Return (X, Y) of the center of cell containing provided text 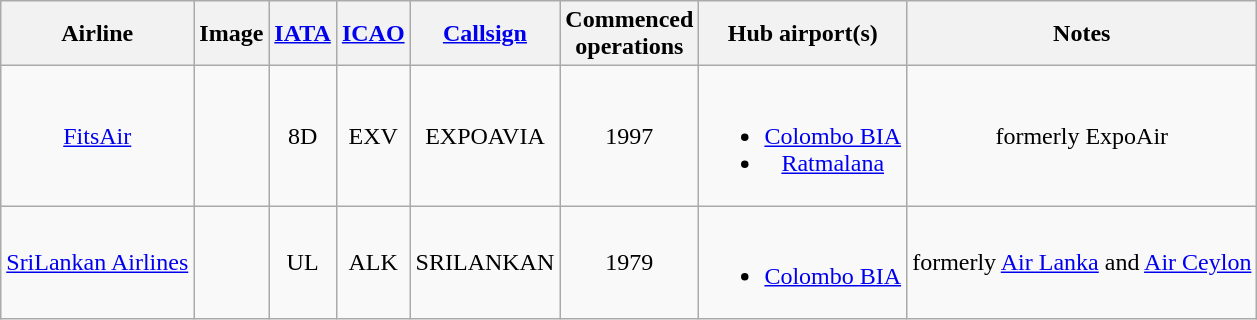
FitsAir (98, 136)
SriLankan Airlines (98, 262)
ALK (373, 262)
Commencedoperations (630, 34)
Callsign (485, 34)
SRILANKAN (485, 262)
EXPOAVIA (485, 136)
formerly ExpoAir (1082, 136)
Hub airport(s) (803, 34)
UL (303, 262)
ICAO (373, 34)
Airline (98, 34)
Colombo BIARatmalana (803, 136)
8D (303, 136)
EXV (373, 136)
IATA (303, 34)
Notes (1082, 34)
1997 (630, 136)
Image (232, 34)
formerly Air Lanka and Air Ceylon (1082, 262)
1979 (630, 262)
Colombo BIA (803, 262)
